Find where the given text appears and provide that cell's center as (x, y) coordinate. 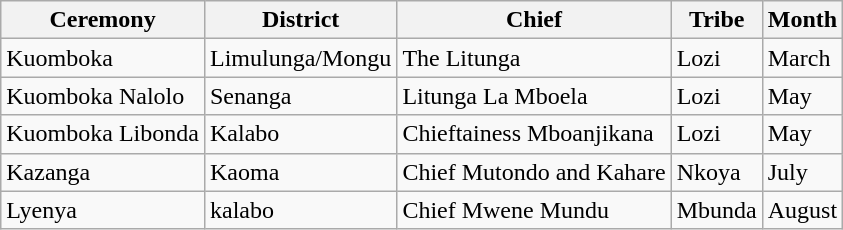
Limulunga/Mongu (300, 58)
Kuomboka (103, 58)
Kazanga (103, 172)
August (802, 210)
Chief Mwene Mundu (534, 210)
The Litunga (534, 58)
Chief (534, 20)
Senanga (300, 96)
Ceremony (103, 20)
March (802, 58)
Month (802, 20)
July (802, 172)
Lyenya (103, 210)
Kalabo (300, 134)
Nkoya (716, 172)
Kaoma (300, 172)
Kuomboka Nalolo (103, 96)
Tribe (716, 20)
District (300, 20)
Kuomboka Libonda (103, 134)
Chief Mutondo and Kahare (534, 172)
kalabo (300, 210)
Mbunda (716, 210)
Litunga La Mboela (534, 96)
Chieftainess Mboanjikana (534, 134)
